Capture the cell that displays the provided text and extract its [x, y] central coordinate. 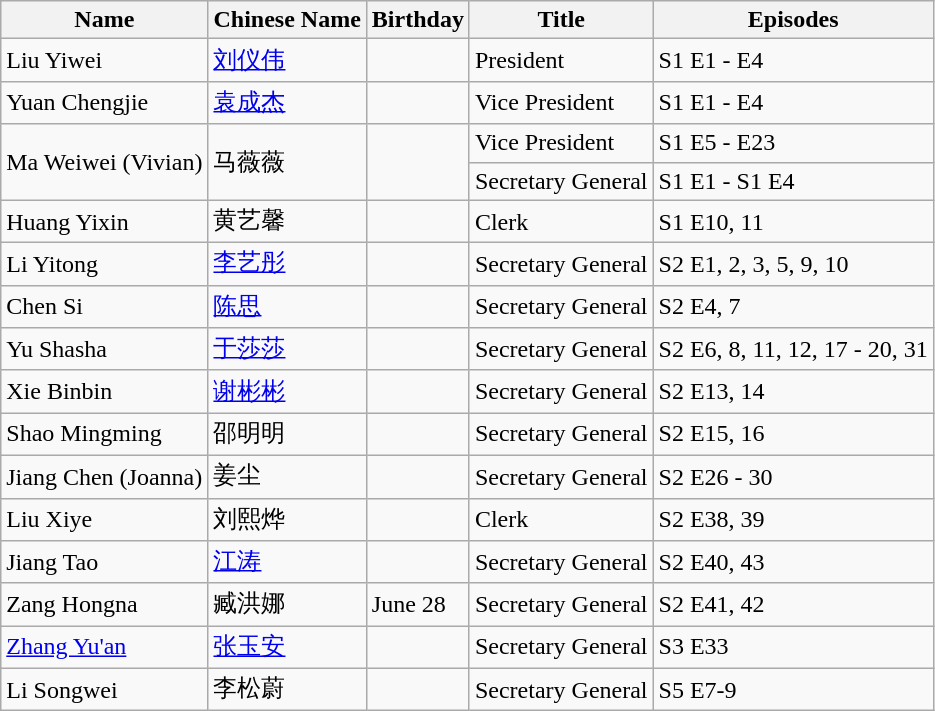
Li Yitong [104, 264]
Episodes [793, 20]
S2 E1, 2, 3, 5, 9, 10 [793, 264]
黄艺馨 [287, 222]
S2 E4, 7 [793, 306]
S2 E13, 14 [793, 392]
S2 E38, 39 [793, 520]
S3 E33 [793, 648]
Liu Xiye [104, 520]
Name [104, 20]
S1 E10, 11 [793, 222]
Birthday [418, 20]
Chen Si [104, 306]
Jiang Tao [104, 562]
S2 E40, 43 [793, 562]
袁成杰 [287, 102]
Ma Weiwei (Vivian) [104, 162]
Shao Mingming [104, 434]
Li Songwei [104, 690]
Yu Shasha [104, 350]
June 28 [418, 604]
谢彬彬 [287, 392]
President [561, 60]
Zang Hongna [104, 604]
S2 E41, 42 [793, 604]
S1 E1 - S1 E4 [793, 181]
Huang Yixin [104, 222]
Yuan Chengjie [104, 102]
姜尘 [287, 476]
于莎莎 [287, 350]
马薇薇 [287, 162]
S2 E6, 8, 11, 12, 17 - 20, 31 [793, 350]
张玉安 [287, 648]
S2 E26 - 30 [793, 476]
S2 E15, 16 [793, 434]
Xie Binbin [104, 392]
李艺彤 [287, 264]
S1 E5 - E23 [793, 143]
Zhang Yu'an [104, 648]
刘熙烨 [287, 520]
Liu Yiwei [104, 60]
李松蔚 [287, 690]
Chinese Name [287, 20]
Title [561, 20]
邵明明 [287, 434]
陈思 [287, 306]
臧洪娜 [287, 604]
S5 E7-9 [793, 690]
刘仪伟 [287, 60]
江涛 [287, 562]
Jiang Chen (Joanna) [104, 476]
